Extract the [x, y] coordinate from the center of the cell holding the provided text.  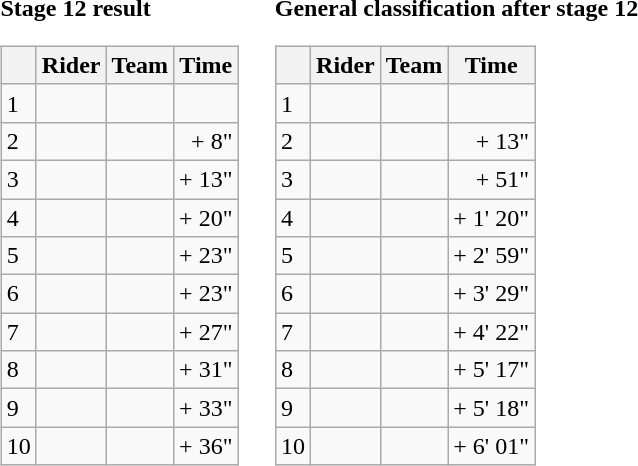
+ 3' 29" [492, 294]
+ 36" [206, 446]
+ 8" [206, 141]
+ 2' 59" [492, 256]
+ 6' 01" [492, 446]
+ 27" [206, 332]
+ 4' 22" [492, 332]
+ 20" [206, 217]
+ 5' 18" [492, 408]
+ 31" [206, 370]
+ 1' 20" [492, 217]
+ 33" [206, 408]
+ 51" [492, 179]
+ 5' 17" [492, 370]
